Determine the (X, Y) coordinate at the center of the cell enclosing the given text.  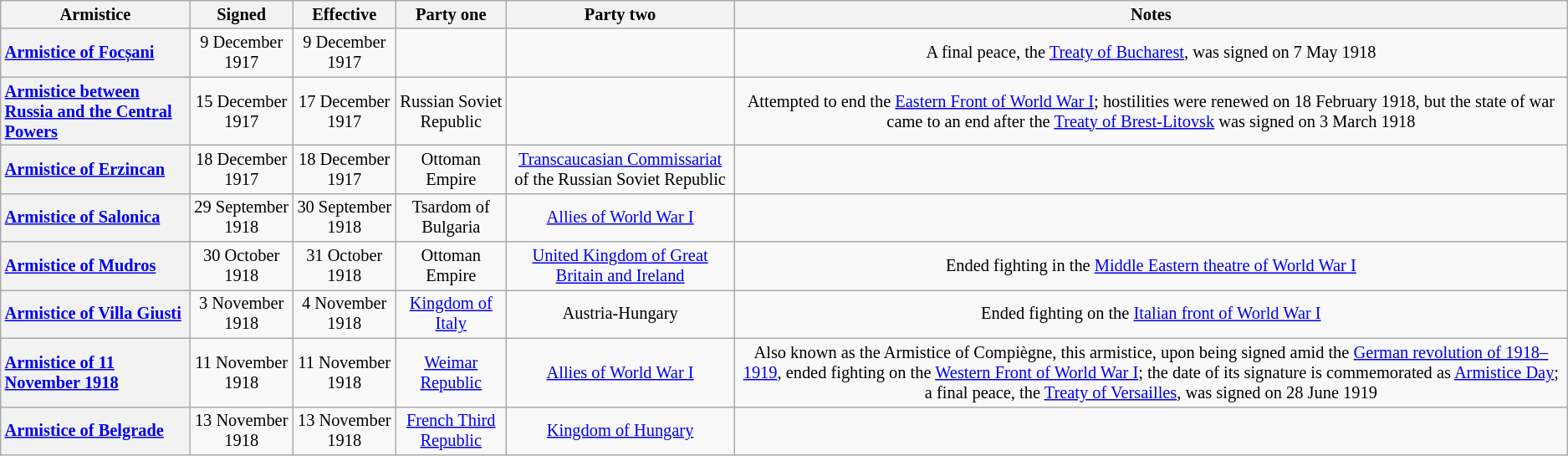
Armistice of Villa Giusti (95, 314)
Party two (621, 14)
Notes (1151, 14)
17 December 1917 (345, 111)
Tsardom of Bulgaria (451, 218)
Transcaucasian Commissariat of the Russian Soviet Republic (621, 169)
A final peace, the Treaty of Bucharest, was signed on 7 May 1918 (1151, 53)
3 November 1918 (241, 314)
Kingdom of Hungary (621, 431)
Armistice of Mudros (95, 266)
Armistice between Russia and the Central Powers (95, 111)
Armistice of Belgrade (95, 431)
Armistice of Erzincan (95, 169)
Armistice (95, 14)
Armistice of Salonica (95, 218)
French Third Republic (451, 431)
31 October 1918 (345, 266)
Armistice of Focșani (95, 53)
30 October 1918 (241, 266)
Ended fighting on the Italian front of World War I (1151, 314)
United Kingdom of Great Britain and Ireland (621, 266)
29 September 1918 (241, 218)
Armistice of 11 November 1918 (95, 372)
Russian Soviet Republic (451, 111)
30 September 1918 (345, 218)
Austria-Hungary (621, 314)
Party one (451, 14)
15 December 1917 (241, 111)
4 November 1918 (345, 314)
Effective (345, 14)
Kingdom of Italy (451, 314)
Weimar Republic (451, 372)
Signed (241, 14)
Ended fighting in the Middle Eastern theatre of World War I (1151, 266)
